Output the (X, Y) coordinate of the center of the cell containing the given text.  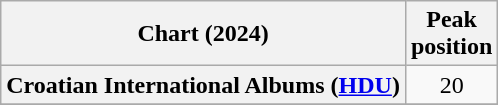
Croatian International Albums (HDU) (204, 85)
Peakposition (451, 34)
Chart (2024) (204, 34)
20 (451, 85)
